Capture the cell that displays the provided text and extract its [x, y] central coordinate. 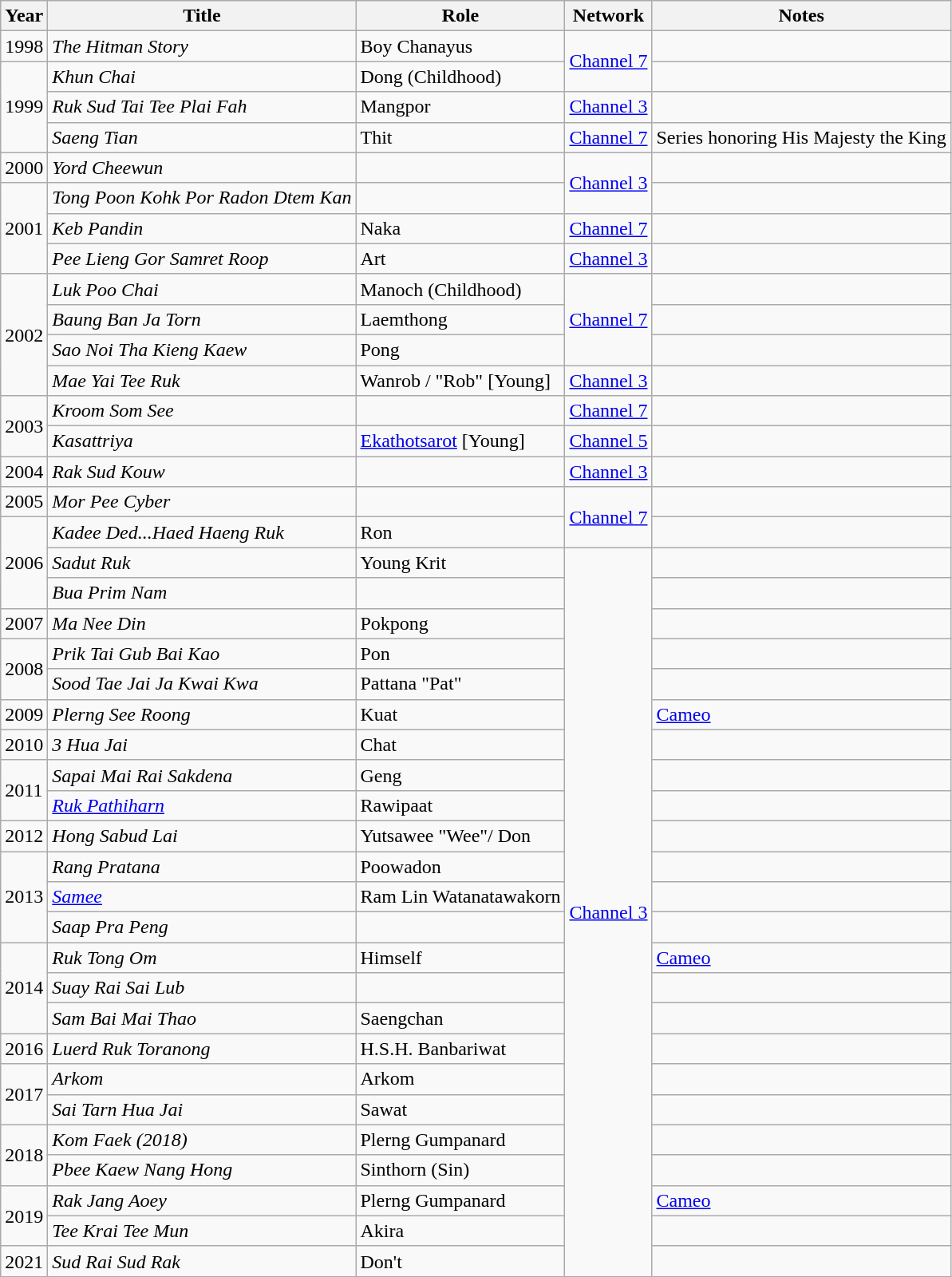
Bua Prim Nam [202, 593]
Kroom Som See [202, 411]
Pbee Kaew Nang Hong [202, 1170]
Sinthorn (Sin) [460, 1170]
Tee Krai Tee Mun [202, 1231]
Baung Ban Ja Torn [202, 319]
Kuat [460, 714]
Ekathotsarot [Young] [460, 441]
2005 [24, 502]
Samee [202, 897]
Ron [460, 532]
Kasattriya [202, 441]
2007 [24, 623]
Pee Lieng Gor Samret Roop [202, 259]
Ram Lin Watanatawakorn [460, 897]
Chat [460, 745]
2006 [24, 563]
Saengchan [460, 1018]
2014 [24, 988]
Kom Faek (2018) [202, 1140]
Rang Pratana [202, 866]
Sao Noi Tha Kieng Kaew [202, 350]
Wanrob / "Rob" [Young] [460, 381]
Sai Tarn Hua Jai [202, 1109]
Hong Sabud Lai [202, 836]
Saap Pra Peng [202, 927]
2017 [24, 1094]
Sam Bai Mai Thao [202, 1018]
2004 [24, 472]
2021 [24, 1261]
Sapai Mai Rai Sakdena [202, 775]
Notes [801, 16]
Rawipaat [460, 805]
2013 [24, 896]
Ma Nee Din [202, 623]
Sud Rai Sud Rak [202, 1261]
Tong Poon Kohk Por Radon Dtem Kan [202, 198]
Young Krit [460, 563]
Luk Poo Chai [202, 289]
Laemthong [460, 319]
Suay Rai Sai Lub [202, 988]
Rak Sud Kouw [202, 472]
Sood Tae Jai Ja Kwai Kwa [202, 684]
Yord Cheewun [202, 168]
Sawat [460, 1109]
1998 [24, 46]
Ruk Sud Tai Tee Plai Fah [202, 107]
Poowadon [460, 866]
Manoch (Childhood) [460, 289]
Akira [460, 1231]
1999 [24, 107]
2000 [24, 168]
Series honoring His Majesty the King [801, 137]
2010 [24, 745]
2002 [24, 334]
Channel 5 [608, 441]
2018 [24, 1155]
Year [24, 16]
3 Hua Jai [202, 745]
Geng [460, 775]
Network [608, 16]
2001 [24, 228]
2009 [24, 714]
Mae Yai Tee Ruk [202, 381]
Pokpong [460, 623]
2019 [24, 1216]
Pon [460, 654]
Kadee Ded...Haed Haeng Ruk [202, 532]
Naka [460, 228]
2012 [24, 836]
Role [460, 16]
2011 [24, 790]
Saeng Tian [202, 137]
Rak Jang Aoey [202, 1200]
Ruk Pathiharn [202, 805]
Ruk Tong Om [202, 958]
The Hitman Story [202, 46]
Keb Pandin [202, 228]
Pong [460, 350]
2016 [24, 1049]
Art [460, 259]
2003 [24, 426]
Pattana "Pat" [460, 684]
Khun Chai [202, 77]
Yutsawee "Wee"/ Don [460, 836]
Mangpor [460, 107]
Luerd Ruk Toranong [202, 1049]
Sadut Ruk [202, 563]
H.S.H. Banbariwat [460, 1049]
Thit [460, 137]
Himself [460, 958]
Don't [460, 1261]
Title [202, 16]
2008 [24, 669]
Prik Tai Gub Bai Kao [202, 654]
Mor Pee Cyber [202, 502]
Plerng See Roong [202, 714]
Dong (Childhood) [460, 77]
Boy Chanayus [460, 46]
